Pinpoint the cell where the given text exists, returning its [X, Y] midpoint coordinate. 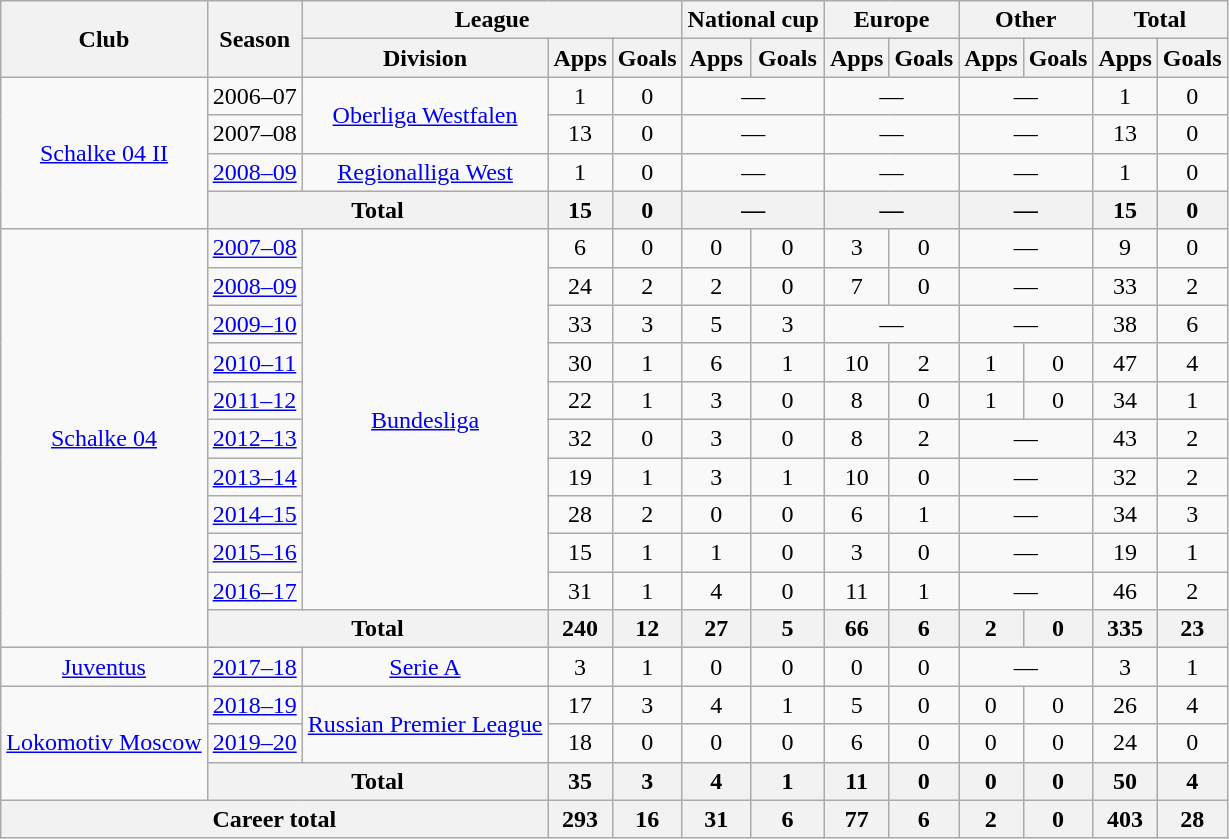
2015–16 [254, 553]
66 [856, 629]
Regionalliga West [425, 172]
2018–19 [254, 705]
2006–07 [254, 96]
Season [254, 39]
9 [1125, 248]
17 [580, 705]
2014–15 [254, 515]
Russian Premier League [425, 724]
18 [580, 743]
35 [580, 781]
2019–20 [254, 743]
30 [580, 362]
47 [1125, 362]
Schalke 04 II [104, 153]
23 [1192, 629]
50 [1125, 781]
Career total [274, 819]
16 [647, 819]
2009–10 [254, 324]
7 [856, 286]
293 [580, 819]
26 [1125, 705]
Bundesliga [425, 420]
Europe [891, 20]
335 [1125, 629]
Lokomotiv Moscow [104, 743]
2010–11 [254, 362]
46 [1125, 591]
2011–12 [254, 400]
38 [1125, 324]
2013–14 [254, 477]
League [492, 20]
Serie A [425, 667]
12 [647, 629]
43 [1125, 438]
Division [425, 58]
2016–17 [254, 591]
240 [580, 629]
Juventus [104, 667]
2017–18 [254, 667]
2012–13 [254, 438]
Schalke 04 [104, 438]
Club [104, 39]
403 [1125, 819]
77 [856, 819]
Oberliga Westfalen [425, 115]
Other [1026, 20]
27 [716, 629]
22 [580, 400]
National cup [753, 20]
